Output the (x, y) coordinate of the center of the cell containing the given text.  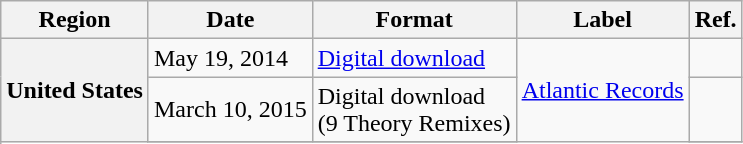
May 19, 2014 (230, 58)
Format (414, 20)
Ref. (716, 20)
March 10, 2015 (230, 110)
United States (75, 90)
Digital download (414, 58)
Digital download(9 Theory Remixes) (414, 110)
Region (75, 20)
Atlantic Records (602, 90)
Date (230, 20)
Label (602, 20)
